Identify which cell holds the provided text, then report its (X, Y) central coordinate. 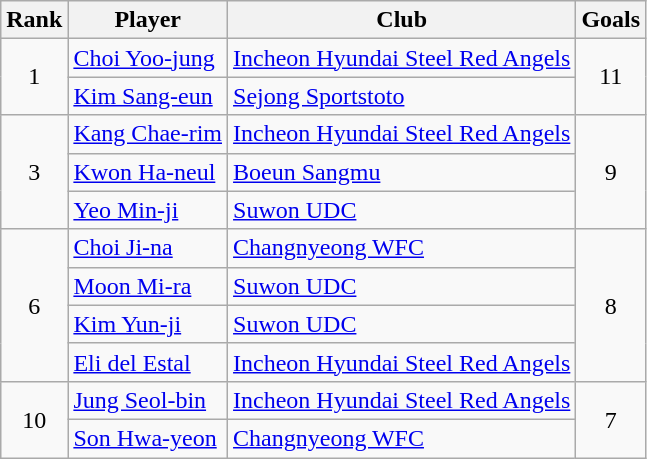
Kwon Ha-neul (148, 172)
Club (402, 20)
3 (34, 172)
1 (34, 77)
Player (148, 20)
Kang Chae-rim (148, 134)
Sejong Sportstoto (402, 96)
Rank (34, 20)
Goals (611, 20)
Kim Yun-ji (148, 324)
Kim Sang-eun (148, 96)
9 (611, 172)
11 (611, 77)
Jung Seol-bin (148, 400)
10 (34, 419)
Yeo Min-ji (148, 210)
Choi Ji-na (148, 248)
8 (611, 305)
Moon Mi-ra (148, 286)
Choi Yoo-jung (148, 58)
Eli del Estal (148, 362)
6 (34, 305)
Son Hwa-yeon (148, 438)
7 (611, 419)
Boeun Sangmu (402, 172)
